Detect which cell encompasses the target text, then output its (X, Y) center coordinate. 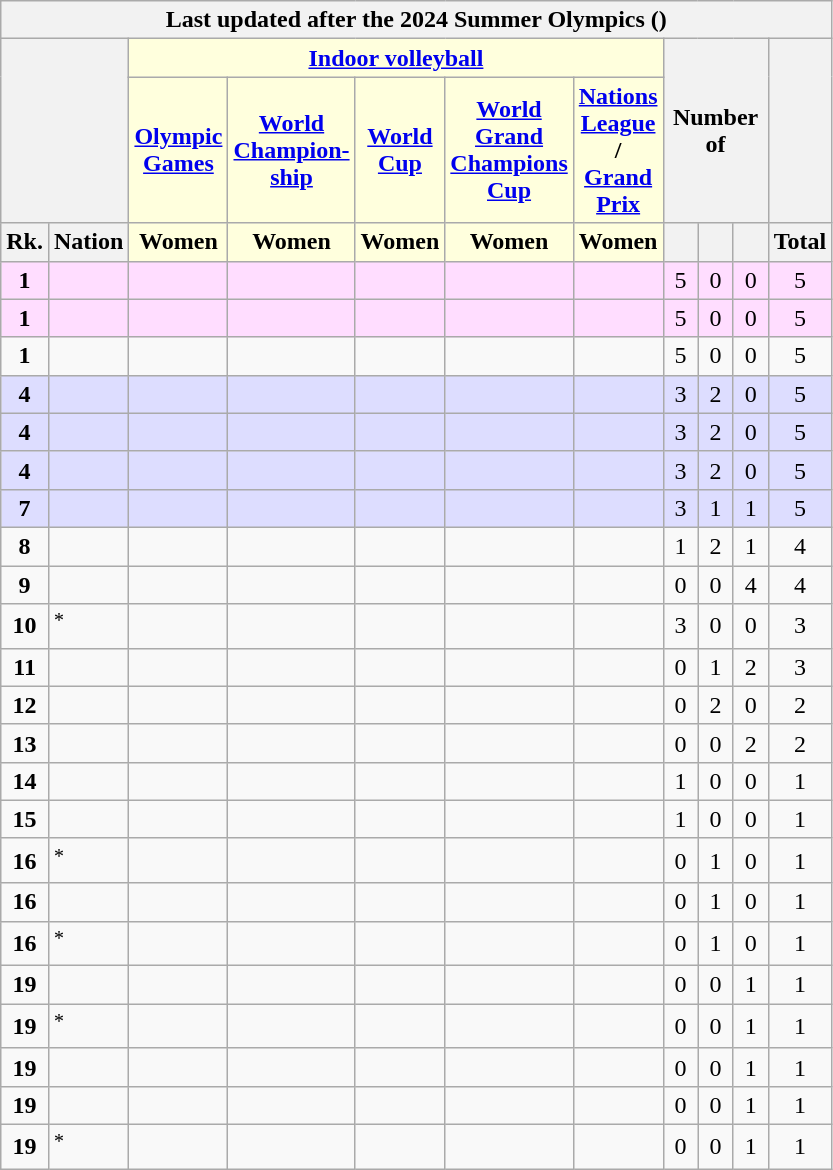
World Grand Champions Cup (509, 150)
Last updated after the 2024 Summer Olympics () (416, 20)
Rk. (25, 242)
7 (25, 508)
11 (25, 667)
15 (25, 819)
Nations League / Grand Prix (618, 150)
9 (25, 585)
Number of (716, 131)
13 (25, 743)
Total (800, 242)
Indoor volleyball (396, 58)
8 (25, 546)
Olympic Games (178, 150)
10 (25, 626)
14 (25, 781)
12 (25, 705)
Nation (88, 242)
World Cup (400, 150)
World Champion-ship (292, 150)
